Locate the cell with the specified text and output its (X, Y) center coordinate. 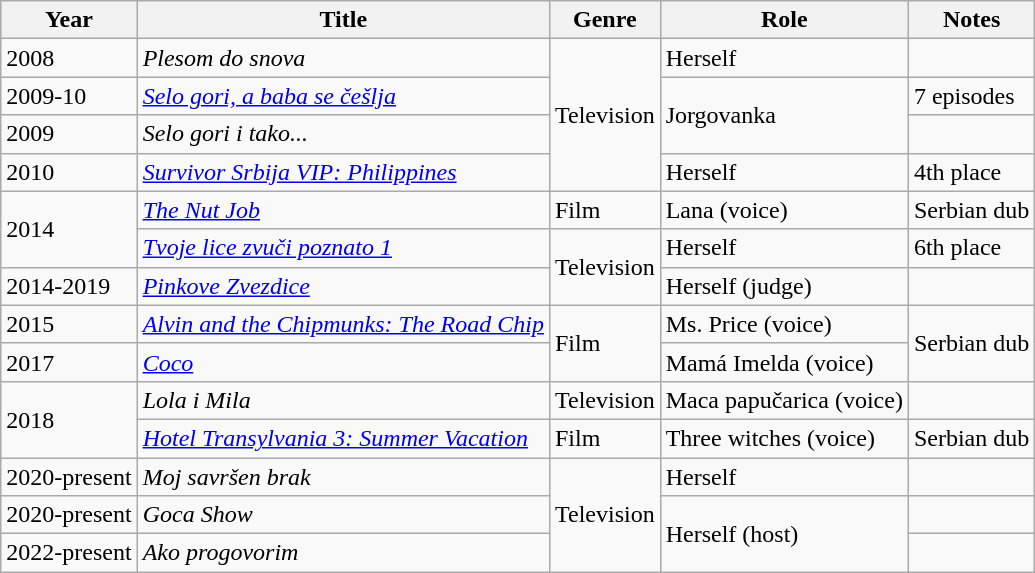
2022-present (69, 553)
The Nut Job (343, 210)
2017 (69, 362)
6th place (971, 248)
7 episodes (971, 96)
Goca Show (343, 515)
Tvoje lice zvuči poznato 1 (343, 248)
2014-2019 (69, 286)
Herself (judge) (784, 286)
Moj savršen brak (343, 477)
2008 (69, 58)
2009-10 (69, 96)
Herself (host) (784, 534)
2018 (69, 419)
Jorgovanka (784, 115)
Role (784, 20)
Ako progovorim (343, 553)
Genre (604, 20)
Hotel Transylvania 3: Summer Vacation (343, 438)
Maca papučarica (voice) (784, 400)
Coco (343, 362)
2014 (69, 229)
Notes (971, 20)
Pinkove Zvezdice (343, 286)
Selo gori, a baba se češlja (343, 96)
Year (69, 20)
2015 (69, 324)
Three witches (voice) (784, 438)
Lola i Mila (343, 400)
Selo gori i tako... (343, 134)
Alvin and the Chipmunks: The Road Chip (343, 324)
Survivor Srbija VIP: Philippines (343, 172)
4th place (971, 172)
Title (343, 20)
Mamá Imelda (voice) (784, 362)
Plesom do snova (343, 58)
2010 (69, 172)
Ms. Price (voice) (784, 324)
Lana (voice) (784, 210)
2009 (69, 134)
